Identify which cell holds the provided text, then report its [X, Y] central coordinate. 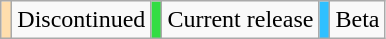
Beta [358, 20]
Current release [240, 20]
Discontinued [82, 20]
